Locate the cell with the specified text and output its (X, Y) center coordinate. 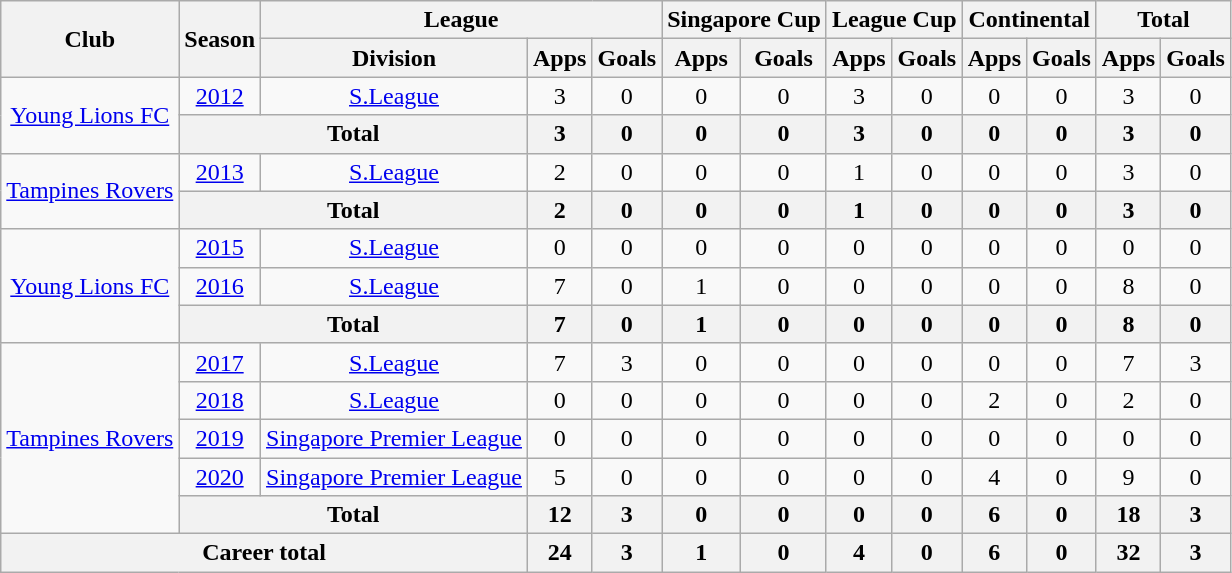
League (462, 20)
18 (1128, 515)
Singapore Cup (744, 20)
2015 (220, 248)
2013 (220, 172)
32 (1128, 553)
Continental (1029, 20)
Season (220, 39)
2020 (220, 477)
24 (560, 553)
Club (90, 39)
2019 (220, 438)
9 (1128, 477)
Career total (264, 553)
5 (560, 477)
12 (560, 515)
2016 (220, 286)
2017 (220, 362)
2012 (220, 96)
2018 (220, 400)
League Cup (894, 20)
Division (394, 58)
